Pinpoint the cell where the given text exists, returning its (x, y) midpoint coordinate. 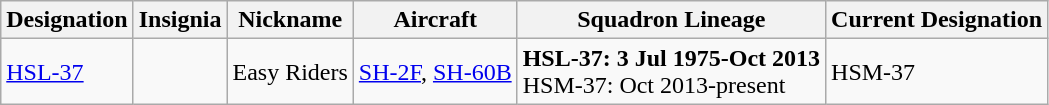
Squadron Lineage (671, 20)
HSL-37 (67, 72)
Insignia (180, 20)
Nickname (290, 20)
SH-2F, SH-60B (435, 72)
HSM-37 (937, 72)
Aircraft (435, 20)
Current Designation (937, 20)
Designation (67, 20)
Easy Riders (290, 72)
HSL-37: 3 Jul 1975-Oct 2013HSM-37: Oct 2013-present (671, 72)
